Find where the given text appears and provide that cell's center as [x, y] coordinate. 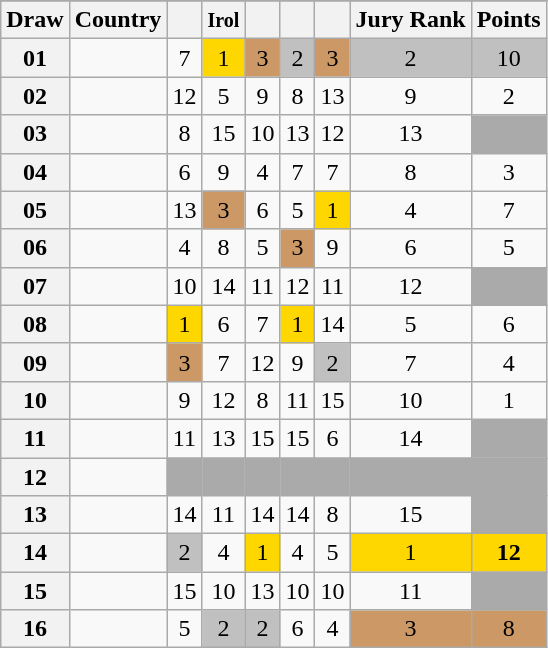
Irol [224, 20]
01 [35, 58]
06 [35, 248]
05 [35, 210]
08 [35, 324]
16 [35, 629]
02 [35, 96]
Jury Rank [410, 20]
Points [508, 20]
07 [35, 286]
Draw [35, 20]
03 [35, 134]
Country [118, 20]
09 [35, 362]
04 [35, 172]
